Pinpoint the cell where the given text exists, returning its [x, y] midpoint coordinate. 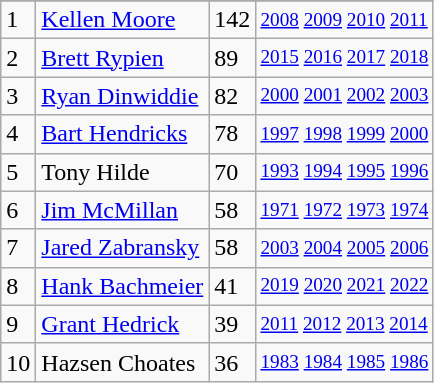
1 [18, 20]
Tony Hilde [122, 172]
1997 1998 1999 2000 [344, 134]
2008 2009 2010 2011 [344, 20]
Jared Zabransky [122, 248]
Hank Bachmeier [122, 286]
2000 2001 2002 2003 [344, 96]
82 [232, 96]
2019 2020 2021 2022 [344, 286]
Grant Hedrick [122, 324]
41 [232, 286]
1983 1984 1985 1986 [344, 362]
70 [232, 172]
1971 1972 1973 1974 [344, 210]
7 [18, 248]
3 [18, 96]
Ryan Dinwiddie [122, 96]
2015 2016 2017 2018 [344, 58]
6 [18, 210]
5 [18, 172]
1993 1994 1995 1996 [344, 172]
2003 2004 2005 2006 [344, 248]
8 [18, 286]
10 [18, 362]
Kellen Moore [122, 20]
9 [18, 324]
Brett Rypien [122, 58]
89 [232, 58]
4 [18, 134]
2 [18, 58]
78 [232, 134]
Hazsen Choates [122, 362]
39 [232, 324]
Bart Hendricks [122, 134]
36 [232, 362]
2011 2012 2013 2014 [344, 324]
Jim McMillan [122, 210]
142 [232, 20]
